For the text-containing cell, return its midpoint in (x, y) coordinate format. 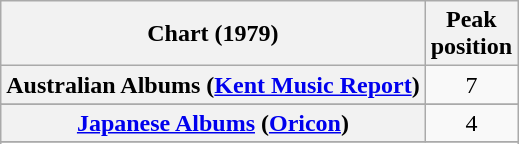
Peakposition (471, 34)
Chart (1979) (213, 34)
Japanese Albums (Oricon) (213, 123)
Australian Albums (Kent Music Report) (213, 85)
4 (471, 123)
7 (471, 85)
